Determine the (X, Y) coordinate at the center of the cell enclosing the given text.  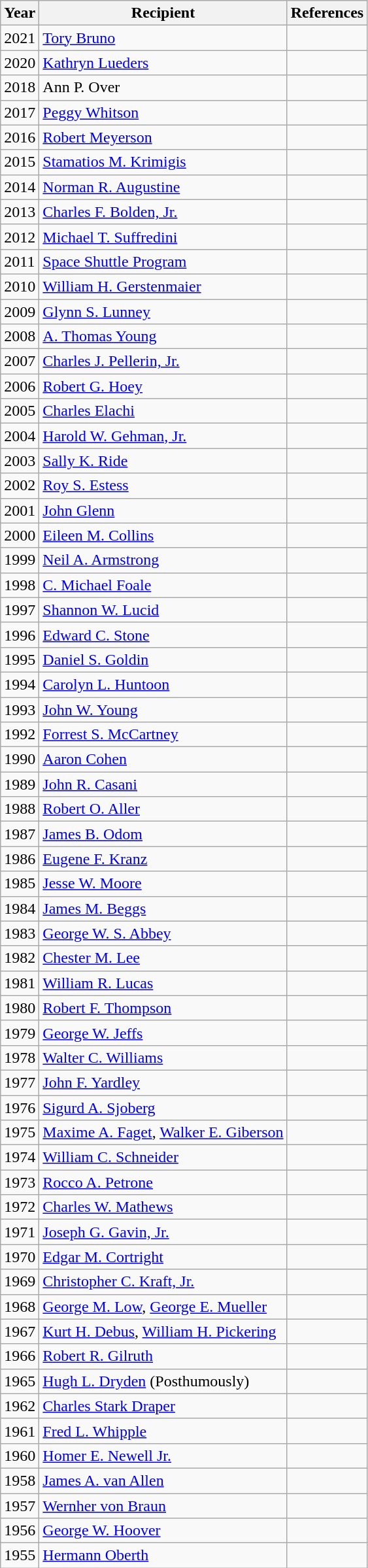
1960 (20, 1456)
James M. Beggs (163, 909)
A. Thomas Young (163, 337)
George W. Hoover (163, 1531)
Charles J. Pellerin, Jr. (163, 361)
Norman R. Augustine (163, 187)
2015 (20, 162)
William R. Lucas (163, 983)
Michael T. Suffredini (163, 237)
2001 (20, 510)
2016 (20, 137)
Daniel S. Goldin (163, 659)
Robert O. Aller (163, 809)
Charles F. Bolden, Jr. (163, 212)
2005 (20, 411)
1976 (20, 1108)
1985 (20, 884)
Robert G. Hoey (163, 386)
Glynn S. Lunney (163, 312)
1993 (20, 709)
1974 (20, 1158)
1981 (20, 983)
Edward C. Stone (163, 635)
1990 (20, 759)
Shannon W. Lucid (163, 610)
1997 (20, 610)
1978 (20, 1058)
George M. Low, George E. Mueller (163, 1307)
1973 (20, 1182)
1987 (20, 834)
2021 (20, 38)
1969 (20, 1282)
Roy S. Estess (163, 486)
Eileen M. Collins (163, 535)
C. Michael Foale (163, 585)
Year (20, 13)
1972 (20, 1207)
Charles Stark Draper (163, 1406)
Space Shuttle Program (163, 261)
Carolyn L. Huntoon (163, 684)
Fred L. Whipple (163, 1431)
Edgar M. Cortright (163, 1257)
1965 (20, 1381)
1998 (20, 585)
Chester M. Lee (163, 958)
2017 (20, 112)
Peggy Whitson (163, 112)
Sigurd A. Sjoberg (163, 1108)
1962 (20, 1406)
1967 (20, 1331)
James B. Odom (163, 834)
1956 (20, 1531)
1966 (20, 1356)
John F. Yardley (163, 1082)
1958 (20, 1480)
Homer E. Newell Jr. (163, 1456)
Robert F. Thompson (163, 1008)
References (327, 13)
2002 (20, 486)
1957 (20, 1505)
1983 (20, 933)
2014 (20, 187)
Neil A. Armstrong (163, 560)
Stamatios M. Krimigis (163, 162)
1995 (20, 659)
2007 (20, 361)
1975 (20, 1133)
1968 (20, 1307)
1999 (20, 560)
1977 (20, 1082)
Robert Meyerson (163, 137)
Charles W. Mathews (163, 1207)
Wernher von Braun (163, 1505)
Walter C. Williams (163, 1058)
Eugene F. Kranz (163, 859)
Christopher C. Kraft, Jr. (163, 1282)
2013 (20, 212)
George W. Jeffs (163, 1033)
2008 (20, 337)
1992 (20, 735)
Kathryn Lueders (163, 63)
1996 (20, 635)
William H. Gerstenmaier (163, 286)
Charles Elachi (163, 411)
1971 (20, 1232)
2018 (20, 88)
Tory Bruno (163, 38)
2006 (20, 386)
1986 (20, 859)
Aaron Cohen (163, 759)
2011 (20, 261)
2004 (20, 436)
2012 (20, 237)
2009 (20, 312)
Rocco A. Petrone (163, 1182)
Robert R. Gilruth (163, 1356)
John R. Casani (163, 784)
2003 (20, 461)
Kurt H. Debus, William H. Pickering (163, 1331)
1989 (20, 784)
Recipient (163, 13)
1979 (20, 1033)
John W. Young (163, 709)
James A. van Allen (163, 1480)
1980 (20, 1008)
Ann P. Over (163, 88)
Maxime A. Faget, Walker E. Giberson (163, 1133)
2020 (20, 63)
Hugh L. Dryden (Posthumously) (163, 1381)
Harold W. Gehman, Jr. (163, 436)
William C. Schneider (163, 1158)
1982 (20, 958)
1955 (20, 1556)
1970 (20, 1257)
1961 (20, 1431)
Forrest S. McCartney (163, 735)
George W. S. Abbey (163, 933)
1994 (20, 684)
2000 (20, 535)
Sally K. Ride (163, 461)
Jesse W. Moore (163, 884)
2010 (20, 286)
John Glenn (163, 510)
1988 (20, 809)
Joseph G. Gavin, Jr. (163, 1232)
Hermann Oberth (163, 1556)
1984 (20, 909)
